Determine the (x, y) coordinate at the center of the cell enclosing the given text.  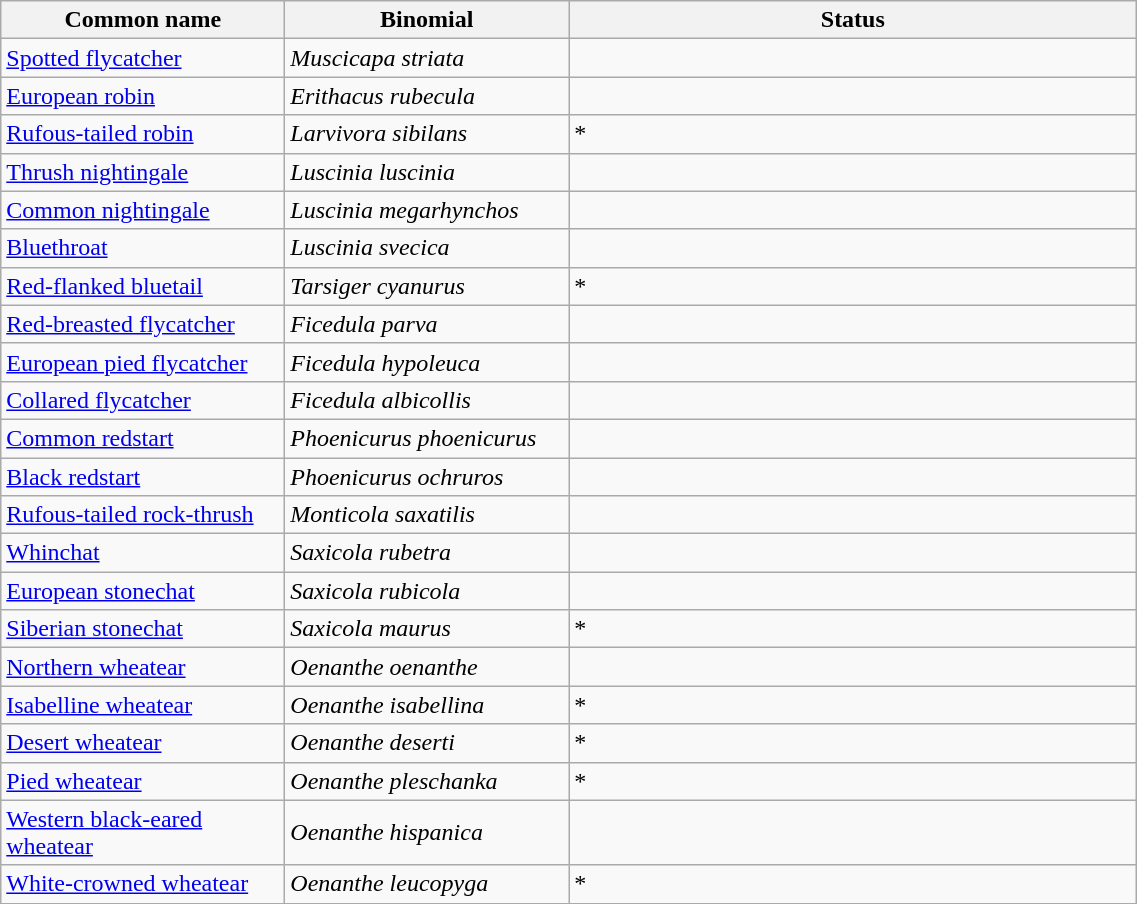
Phoenicurus ochruros (427, 477)
European stonechat (143, 591)
Isabelline wheatear (143, 705)
Red-breasted flycatcher (143, 324)
Western black-eared wheatear (143, 832)
Rufous-tailed rock-thrush (143, 515)
Luscinia svecica (427, 248)
White-crowned wheatear (143, 884)
Oenanthe isabellina (427, 705)
Muscicapa striata (427, 58)
Siberian stonechat (143, 629)
Rufous-tailed robin (143, 134)
Bluethroat (143, 248)
Oenanthe oenanthe (427, 667)
Black redstart (143, 477)
Phoenicurus phoenicurus (427, 438)
Northern wheatear (143, 667)
Erithacus rubecula (427, 96)
Ficedula albicollis (427, 400)
Luscinia luscinia (427, 172)
Saxicola rubetra (427, 553)
Desert wheatear (143, 743)
European robin (143, 96)
Thrush nightingale (143, 172)
Binomial (427, 20)
Tarsiger cyanurus (427, 286)
Oenanthe deserti (427, 743)
Collared flycatcher (143, 400)
Saxicola maurus (427, 629)
Whinchat (143, 553)
Oenanthe hispanica (427, 832)
Red-flanked bluetail (143, 286)
Ficedula hypoleuca (427, 362)
Pied wheatear (143, 781)
Common name (143, 20)
Oenanthe pleschanka (427, 781)
Ficedula parva (427, 324)
Oenanthe leucopyga (427, 884)
Common redstart (143, 438)
Common nightingale (143, 210)
Luscinia megarhynchos (427, 210)
Larvivora sibilans (427, 134)
European pied flycatcher (143, 362)
Spotted flycatcher (143, 58)
Status (853, 20)
Saxicola rubicola (427, 591)
Monticola saxatilis (427, 515)
